Determine the [x, y] coordinate at the center of the cell enclosing the given text.  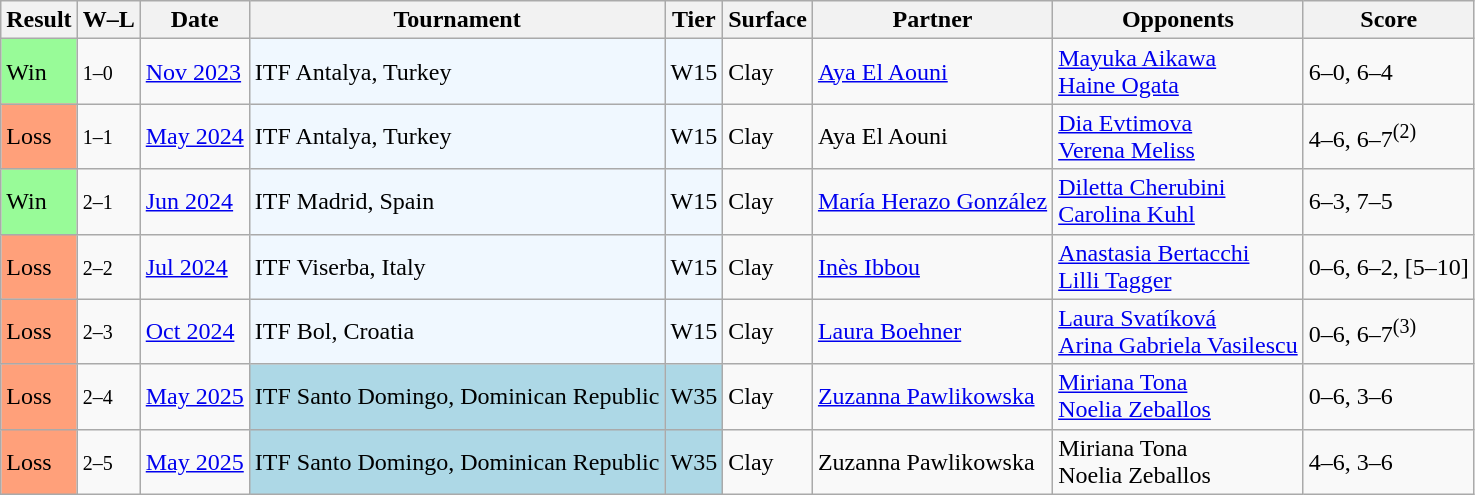
Laura Svatíková Arina Gabriela Vasilescu [1178, 332]
Dia Evtimova Verena Meliss [1178, 136]
0–6, 6–2, [5–10] [1388, 266]
2–2 [108, 266]
ITF Bol, Croatia [457, 332]
Jun 2024 [194, 202]
Partner [932, 20]
6–3, 7–5 [1388, 202]
2–4 [108, 396]
Laura Boehner [932, 332]
Score [1388, 20]
Date [194, 20]
Anastasia Bertacchi Lilli Tagger [1178, 266]
2–5 [108, 462]
Diletta Cherubini Carolina Kuhl [1178, 202]
Jul 2024 [194, 266]
ITF Madrid, Spain [457, 202]
0–6, 3–6 [1388, 396]
2–1 [108, 202]
Tournament [457, 20]
May 2024 [194, 136]
1–1 [108, 136]
Surface [768, 20]
2–3 [108, 332]
María Herazo González [932, 202]
6–0, 6–4 [1388, 72]
Opponents [1178, 20]
Mayuka Aikawa Haine Ogata [1178, 72]
4–6, 3–6 [1388, 462]
Oct 2024 [194, 332]
0–6, 6–7(3) [1388, 332]
Result [39, 20]
Inès Ibbou [932, 266]
1–0 [108, 72]
Nov 2023 [194, 72]
4–6, 6–7(2) [1388, 136]
W–L [108, 20]
Tier [694, 20]
ITF Viserba, Italy [457, 266]
